Scan for the cell matching the given text and deliver its [x, y] coordinate at center. 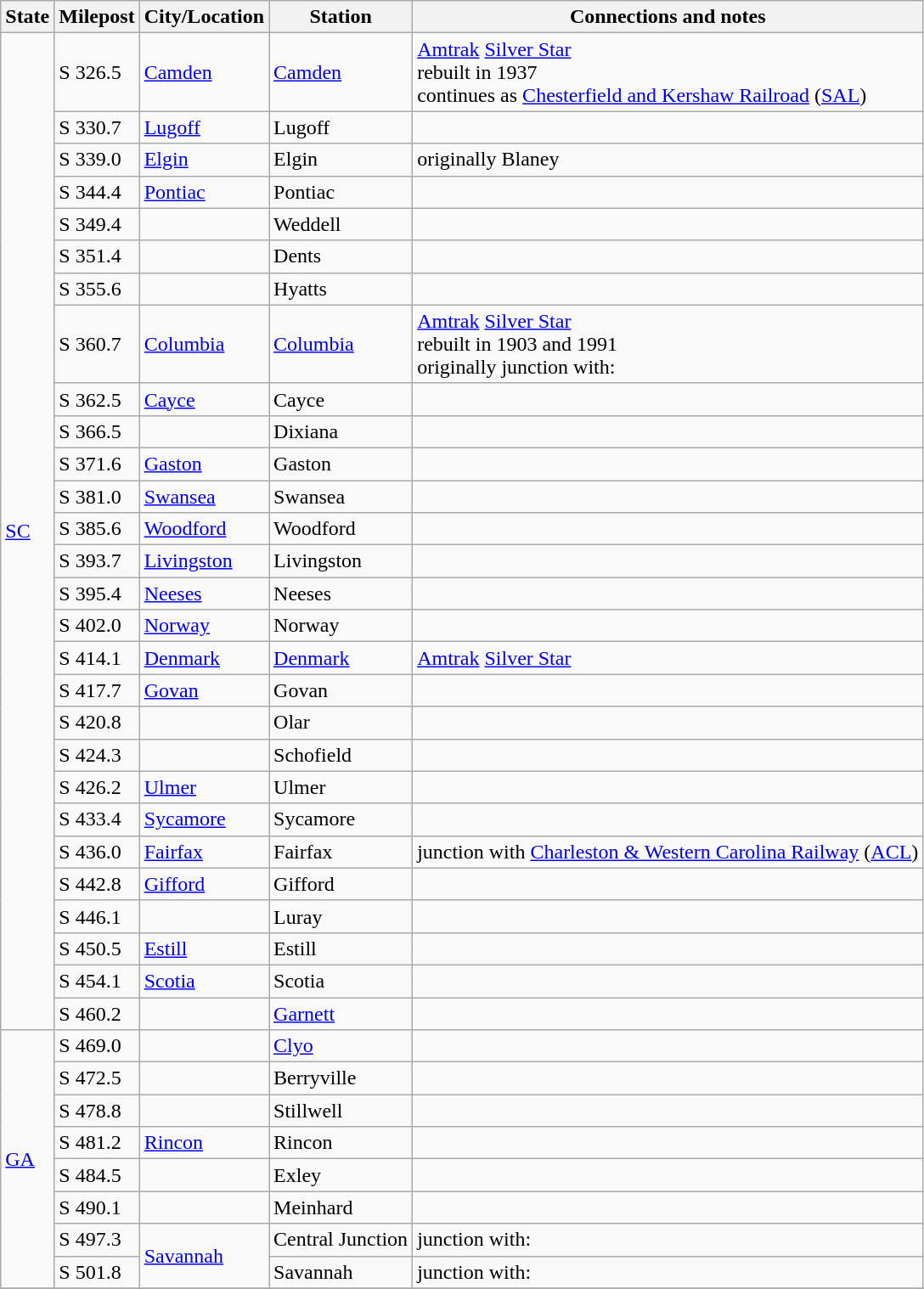
Milepost [97, 17]
S 402.0 [97, 626]
S 414.1 [97, 658]
Berryville [341, 1078]
Luray [341, 916]
Clyo [341, 1046]
S 393.7 [97, 561]
Connections and notes [668, 17]
S 351.4 [97, 256]
S 484.5 [97, 1175]
Garnett [341, 1013]
S 330.7 [97, 127]
Stillwell [341, 1111]
Weddell [341, 224]
S 339.0 [97, 160]
GA [27, 1159]
S 501.8 [97, 1272]
Exley [341, 1175]
S 326.5 [97, 72]
S 497.3 [97, 1240]
originally Blaney [668, 160]
Hyatts [341, 289]
S 450.5 [97, 948]
Amtrak Silver Star [668, 658]
State [27, 17]
Dixiana [341, 431]
Olar [341, 723]
S 490.1 [97, 1207]
Dents [341, 256]
SC [27, 532]
S 469.0 [97, 1046]
S 424.3 [97, 755]
S 395.4 [97, 594]
Station [341, 17]
S 344.4 [97, 192]
S 355.6 [97, 289]
Central Junction [341, 1240]
S 417.7 [97, 690]
S 420.8 [97, 723]
S 426.2 [97, 787]
S 442.8 [97, 884]
City/Location [204, 17]
S 446.1 [97, 916]
S 454.1 [97, 981]
S 362.5 [97, 399]
S 472.5 [97, 1078]
S 366.5 [97, 431]
S 360.7 [97, 344]
Amtrak Silver Starrebuilt in 1937continues as Chesterfield and Kershaw Railroad (SAL) [668, 72]
S 436.0 [97, 852]
S 381.0 [97, 497]
S 385.6 [97, 529]
S 478.8 [97, 1111]
S 460.2 [97, 1013]
S 433.4 [97, 819]
junction with Charleston & Western Carolina Railway (ACL) [668, 852]
S 349.4 [97, 224]
Meinhard [341, 1207]
S 371.6 [97, 464]
S 481.2 [97, 1143]
Amtrak Silver Starrebuilt in 1903 and 1991originally junction with: [668, 344]
Schofield [341, 755]
